From the cell containing the given text, extract its center point as [x, y] coordinate. 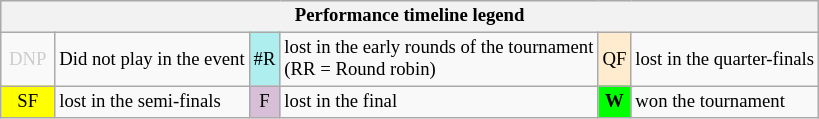
DNP [28, 60]
QF [614, 60]
lost in the final [439, 102]
Did not play in the event [152, 60]
Performance timeline legend [410, 16]
SF [28, 102]
lost in the semi-finals [152, 102]
won the tournament [725, 102]
#R [264, 60]
F [264, 102]
lost in the quarter-finals [725, 60]
W [614, 102]
lost in the early rounds of the tournament(RR = Round robin) [439, 60]
